Search for the cell housing the specified text and yield its [X, Y] center coordinate. 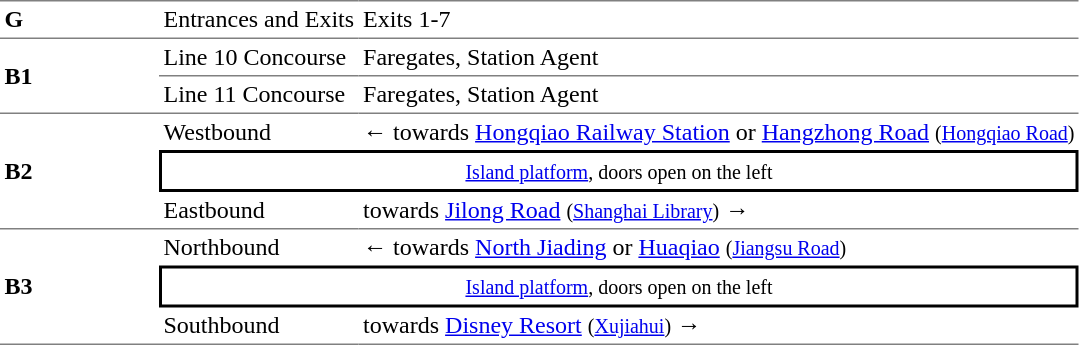
B1 [80, 76]
Entrances and Exits [259, 20]
Northbound [259, 248]
Line 10 Concourse [259, 58]
← towards Hongqiao Railway Station or Hangzhong Road (Hongqiao Road) [719, 132]
Eastbound [259, 211]
towards Jilong Road (Shanghai Library) → [719, 211]
← towards North Jiading or Huaqiao (Jiangsu Road) [719, 248]
Exits 1-7 [719, 20]
Westbound [259, 132]
B2 [80, 172]
Line 11 Concourse [259, 95]
G [80, 20]
